Capture the cell that displays the provided text and extract its [x, y] central coordinate. 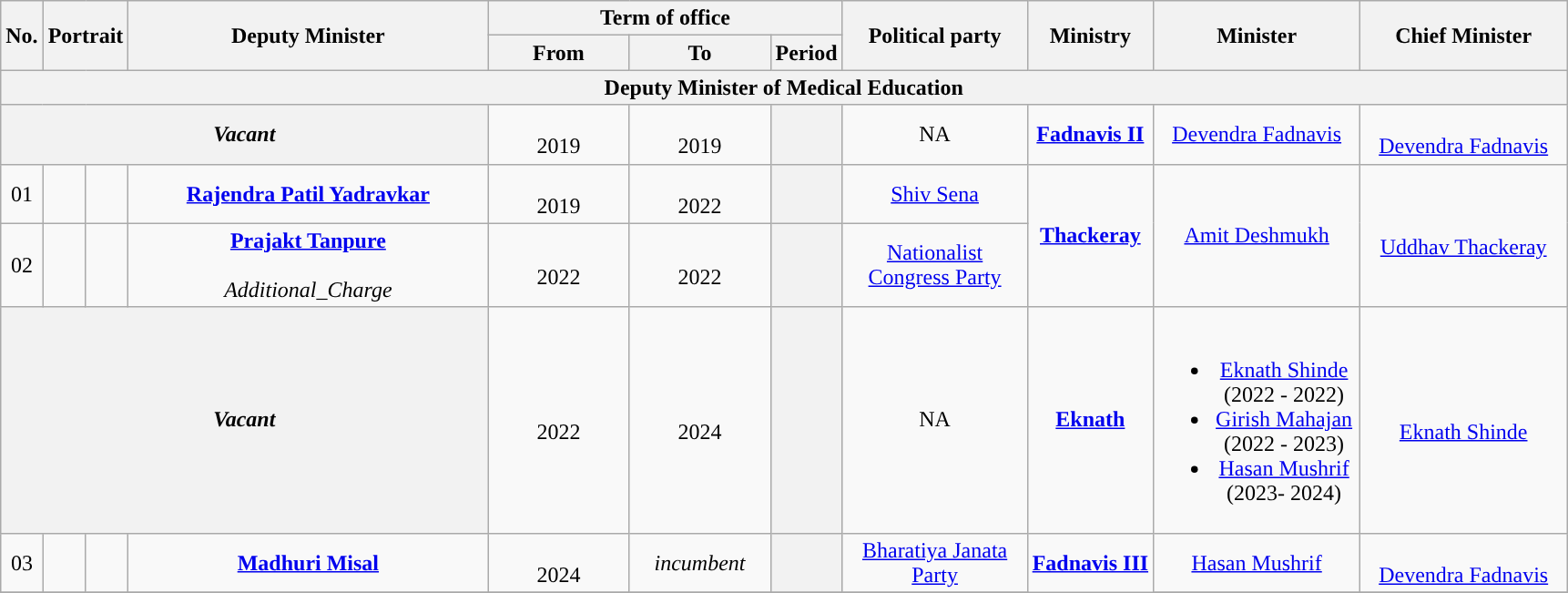
Thackeray [1090, 235]
Chief Minister [1464, 36]
Hasan Mushrif [1257, 563]
Bharatiya Janata Party [934, 563]
Ministry [1090, 36]
No. [22, 36]
01 [22, 193]
Madhuri Misal [308, 563]
03 [22, 563]
Nationalist Congress Party [934, 265]
Deputy Minister of Medical Education [784, 87]
Prajakt Tanpure Additional_Charge [308, 265]
Political party [934, 36]
Eknath Shinde [1464, 420]
Amit Deshmukh [1257, 235]
Shiv Sena [934, 193]
Deputy Minister [308, 36]
Rajendra Patil Yadravkar [308, 193]
Portrait [86, 36]
Period [807, 53]
incumbent [699, 563]
Uddhav Thackeray [1464, 235]
Term of office [665, 18]
Fadnavis III [1090, 563]
From [559, 53]
Minister [1257, 36]
Fadnavis II [1090, 135]
02 [22, 265]
To [699, 53]
Eknath Shinde(2022 - 2022)Girish Mahajan(2022 - 2023)Hasan Mushrif (2023- 2024) [1257, 420]
Eknath [1090, 420]
